Capture the cell that displays the provided text and extract its (X, Y) central coordinate. 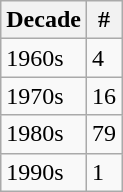
1 (104, 172)
16 (104, 96)
1990s (44, 172)
# (104, 20)
1960s (44, 58)
4 (104, 58)
1980s (44, 134)
1970s (44, 96)
Decade (44, 20)
79 (104, 134)
